Scan for the cell matching the given text and deliver its [X, Y] coordinate at center. 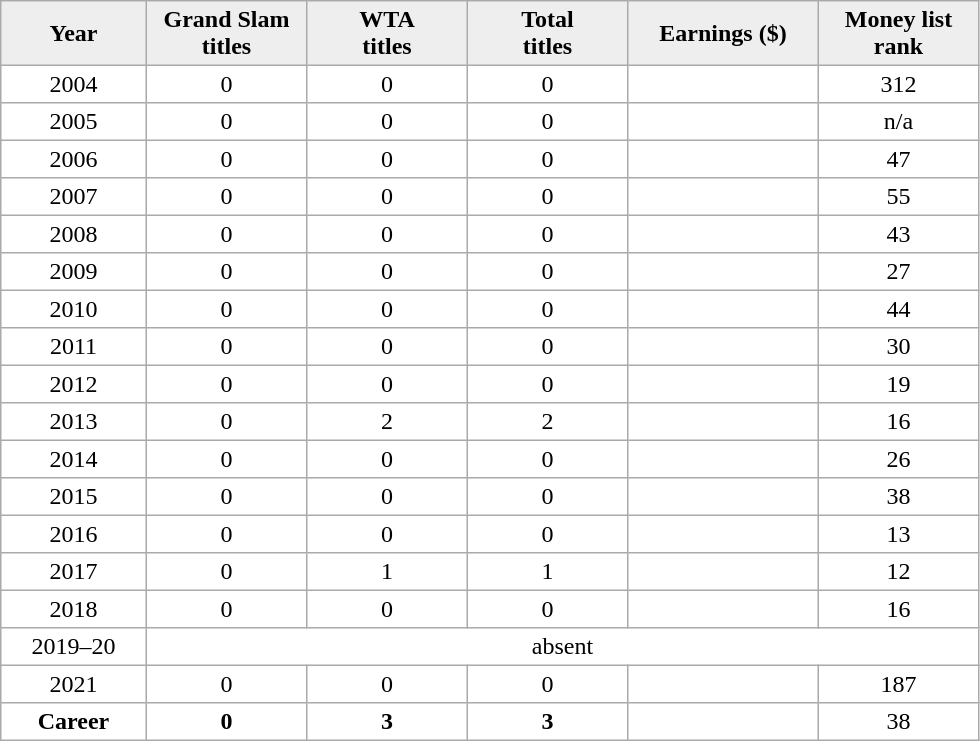
26 [898, 459]
2009 [74, 272]
19 [898, 384]
2021 [74, 684]
2006 [74, 159]
n/a [898, 122]
2013 [74, 422]
2016 [74, 534]
2018 [74, 609]
Earnings ($) [723, 33]
47 [898, 159]
13 [898, 534]
2014 [74, 459]
44 [898, 309]
2015 [74, 497]
2004 [74, 84]
2005 [74, 122]
2012 [74, 384]
WTA titles [387, 33]
312 [898, 84]
27 [898, 272]
2019–20 [74, 647]
Grand Slam titles [226, 33]
30 [898, 347]
187 [898, 684]
55 [898, 197]
Year [74, 33]
2017 [74, 572]
2011 [74, 347]
2007 [74, 197]
Money list rank [898, 33]
2008 [74, 234]
43 [898, 234]
Career [74, 722]
2010 [74, 309]
Total titles [547, 33]
12 [898, 572]
absent [562, 647]
